Scan for the cell matching the given text and deliver its (X, Y) coordinate at center. 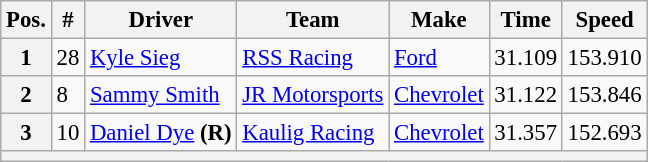
153.910 (604, 58)
Kyle Sieg (161, 58)
153.846 (604, 95)
Pos. (26, 20)
Driver (161, 20)
10 (68, 133)
Daniel Dye (R) (161, 133)
Sammy Smith (161, 95)
Ford (439, 58)
31.109 (526, 58)
Time (526, 20)
1 (26, 58)
JR Motorsports (313, 95)
28 (68, 58)
8 (68, 95)
RSS Racing (313, 58)
152.693 (604, 133)
2 (26, 95)
Speed (604, 20)
31.357 (526, 133)
Make (439, 20)
3 (26, 133)
# (68, 20)
Kaulig Racing (313, 133)
31.122 (526, 95)
Team (313, 20)
